For the text-containing cell, return its midpoint in (x, y) coordinate format. 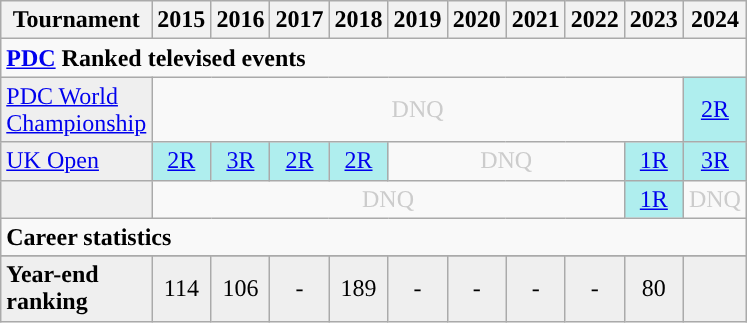
2016 (240, 20)
Year-end ranking (76, 288)
189 (358, 288)
2019 (418, 20)
2023 (654, 20)
106 (240, 288)
80 (654, 288)
Tournament (76, 20)
UK Open (76, 161)
114 (182, 288)
2018 (358, 20)
2021 (536, 20)
2022 (594, 20)
2017 (300, 20)
2015 (182, 20)
PDC World Championship (76, 110)
2024 (714, 20)
PDC Ranked televised events (374, 58)
2020 (476, 20)
Career statistics (374, 237)
